Return [x, y] of the center of cell containing provided text 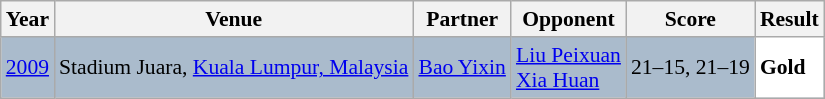
Score [690, 19]
Venue [234, 19]
Partner [462, 19]
Opponent [568, 19]
Bao Yixin [462, 68]
Result [790, 19]
Liu Peixuan Xia Huan [568, 68]
21–15, 21–19 [690, 68]
Stadium Juara, Kuala Lumpur, Malaysia [234, 68]
Gold [790, 68]
Year [28, 19]
2009 [28, 68]
